Output the (X, Y) coordinate of the center of the cell containing the given text.  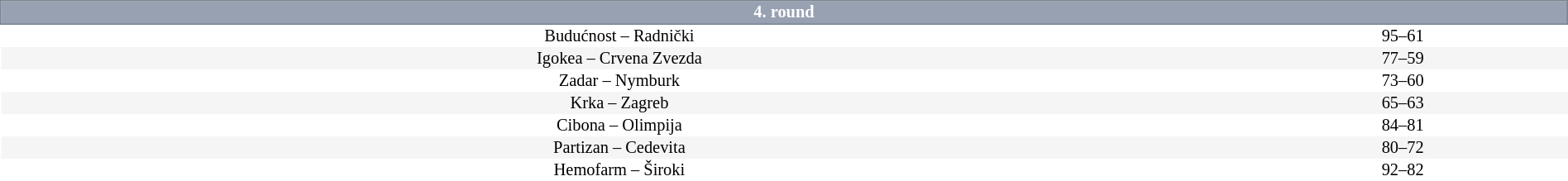
4. round (784, 12)
Budućnost – Radnički (619, 36)
65–63 (1403, 102)
Hemofarm – Široki (619, 170)
Zadar – Nymburk (619, 81)
84–81 (1403, 126)
Krka – Zagreb (619, 102)
73–60 (1403, 81)
95–61 (1403, 36)
Cibona – Olimpija (619, 126)
80–72 (1403, 147)
Igokea – Crvena Zvezda (619, 58)
77–59 (1403, 58)
Partizan – Cedevita (619, 147)
92–82 (1403, 170)
